Capture the cell that displays the provided text and extract its [X, Y] central coordinate. 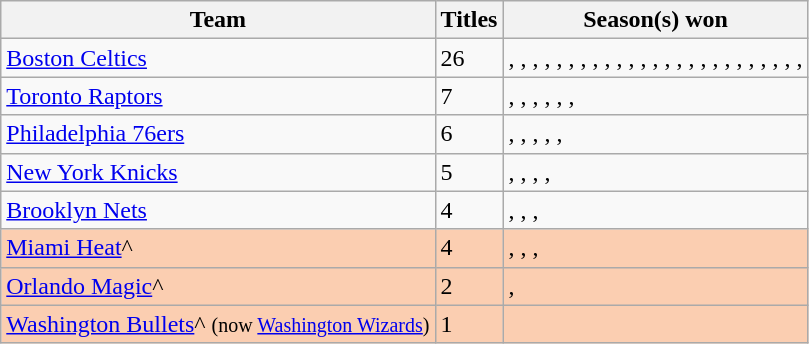
Washington Bullets^ (now Washington Wizards) [218, 324]
Season(s) won [656, 20]
, , , , , , , , , , , , , , , , , , , , , , , , , [656, 58]
Brooklyn Nets [218, 210]
Boston Celtics [218, 58]
, , , , [656, 172]
New York Knicks [218, 172]
26 [469, 58]
7 [469, 96]
, [656, 286]
1 [469, 324]
Philadelphia 76ers [218, 134]
6 [469, 134]
Miami Heat^ [218, 248]
Orlando Magic^ [218, 286]
Team [218, 20]
, , , , , , [656, 96]
5 [469, 172]
, , , , , [656, 134]
Toronto Raptors [218, 96]
2 [469, 286]
Titles [469, 20]
